Return (X, Y) of the center of cell containing provided text 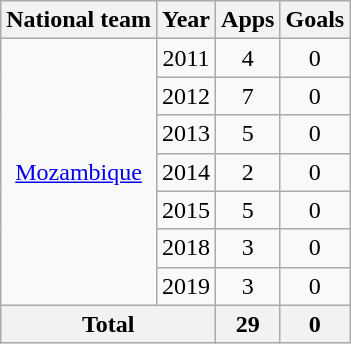
Goals (315, 20)
Apps (248, 20)
2015 (186, 210)
Total (108, 324)
2014 (186, 172)
2011 (186, 58)
4 (248, 58)
2019 (186, 286)
29 (248, 324)
2018 (186, 248)
2012 (186, 96)
7 (248, 96)
2013 (186, 134)
Year (186, 20)
2 (248, 172)
National team (79, 20)
Mozambique (79, 172)
